Provide the (X, Y) coordinate of the cell's center where the given text is located.  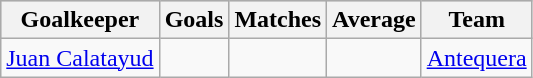
Goals (194, 20)
Average (374, 20)
Team (476, 20)
Goalkeeper (80, 20)
Antequera (476, 58)
Juan Calatayud (80, 58)
Matches (278, 20)
